Scan for the cell matching the given text and deliver its (x, y) coordinate at center. 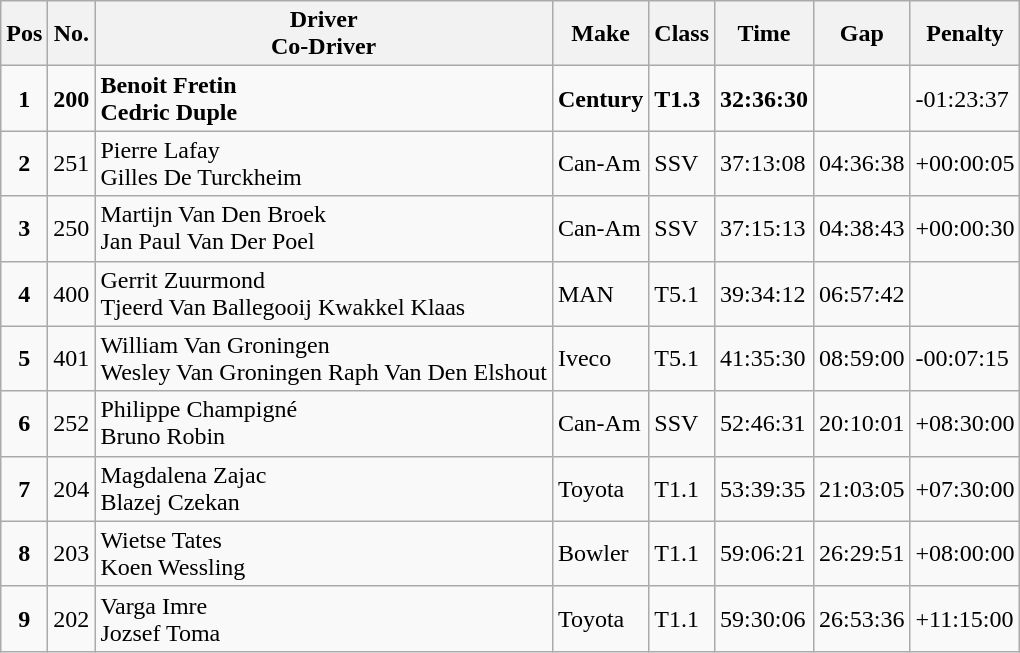
Magdalena Zajac Blazej Czekan (324, 488)
-00:07:15 (965, 358)
Bowler (600, 554)
251 (72, 164)
Martijn Van Den Broek Jan Paul Van Der Poel (324, 228)
+08:30:00 (965, 424)
39:34:12 (764, 294)
+08:00:00 (965, 554)
200 (72, 98)
Philippe Champigné Bruno Robin (324, 424)
Iveco (600, 358)
52:46:31 (764, 424)
26:29:51 (862, 554)
MAN (600, 294)
1 (24, 98)
6 (24, 424)
No. (72, 34)
37:13:08 (764, 164)
203 (72, 554)
26:53:36 (862, 618)
DriverCo-Driver (324, 34)
59:06:21 (764, 554)
08:59:00 (862, 358)
252 (72, 424)
202 (72, 618)
Pos (24, 34)
William Van Groningen Wesley Van Groningen Raph Van Den Elshout (324, 358)
204 (72, 488)
Varga Imre Jozsef Toma (324, 618)
Benoit Fretin Cedric Duple (324, 98)
7 (24, 488)
Make (600, 34)
Century (600, 98)
Gap (862, 34)
Time (764, 34)
400 (72, 294)
Penalty (965, 34)
9 (24, 618)
401 (72, 358)
Pierre Lafay Gilles De Turckheim (324, 164)
06:57:42 (862, 294)
5 (24, 358)
250 (72, 228)
+11:15:00 (965, 618)
+00:00:05 (965, 164)
3 (24, 228)
53:39:35 (764, 488)
37:15:13 (764, 228)
20:10:01 (862, 424)
Class (682, 34)
+00:00:30 (965, 228)
8 (24, 554)
T1.3 (682, 98)
2 (24, 164)
04:36:38 (862, 164)
+07:30:00 (965, 488)
Wietse Tates Koen Wessling (324, 554)
-01:23:37 (965, 98)
4 (24, 294)
41:35:30 (764, 358)
32:36:30 (764, 98)
Gerrit Zuurmond Tjeerd Van Ballegooij Kwakkel Klaas (324, 294)
21:03:05 (862, 488)
59:30:06 (764, 618)
04:38:43 (862, 228)
